Return [X, Y] of the center of cell containing provided text 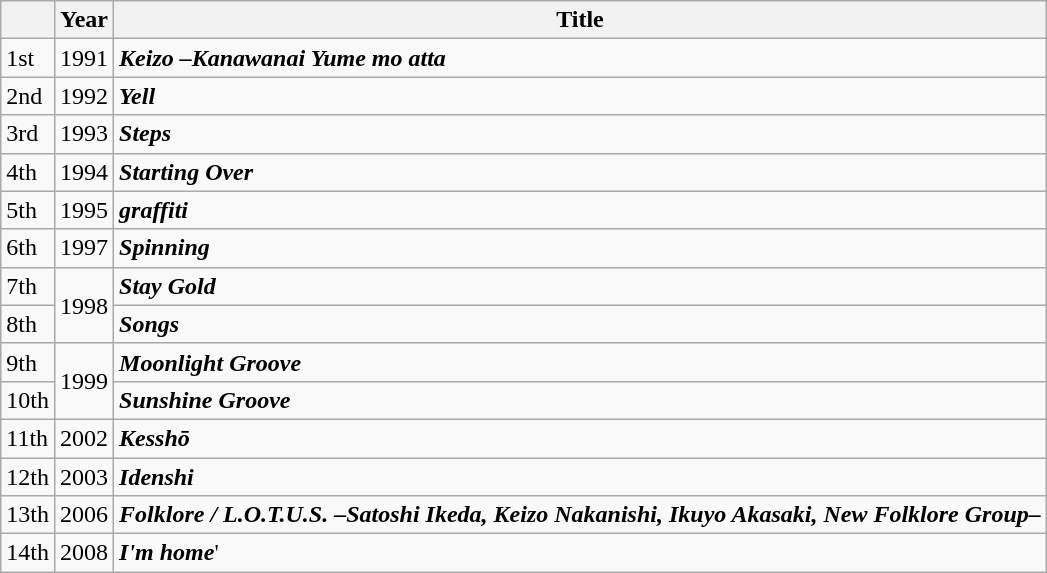
10th [28, 400]
Folklore / L.O.T.U.S. –Satoshi Ikeda, Keizo Nakanishi, Ikuyo Akasaki, New Folklore Group– [580, 515]
1999 [84, 381]
2006 [84, 515]
13th [28, 515]
5th [28, 210]
9th [28, 362]
Title [580, 20]
2nd [28, 96]
14th [28, 553]
Sunshine Groove [580, 400]
Starting Over [580, 172]
4th [28, 172]
1993 [84, 134]
Idenshi [580, 477]
Kesshō [580, 438]
graffiti [580, 210]
3rd [28, 134]
1998 [84, 305]
1994 [84, 172]
8th [28, 324]
Spinning [580, 248]
1997 [84, 248]
Year [84, 20]
7th [28, 286]
Songs [580, 324]
2002 [84, 438]
Keizo –Kanawanai Yume mo atta [580, 58]
6th [28, 248]
1992 [84, 96]
11th [28, 438]
Stay Gold [580, 286]
Steps [580, 134]
1st [28, 58]
I'm home' [580, 553]
1991 [84, 58]
Moonlight Groove [580, 362]
Yell [580, 96]
2008 [84, 553]
12th [28, 477]
2003 [84, 477]
1995 [84, 210]
